Locate the cell with the specified text and output its [x, y] center coordinate. 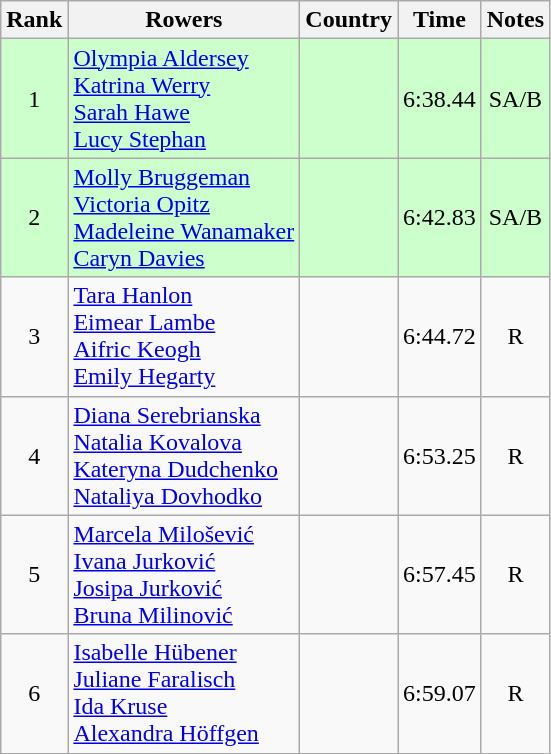
6:42.83 [440, 218]
6:44.72 [440, 336]
6 [34, 694]
5 [34, 574]
Country [349, 20]
6:38.44 [440, 98]
2 [34, 218]
6:53.25 [440, 456]
Time [440, 20]
Rank [34, 20]
Isabelle HübenerJuliane FaralischIda KruseAlexandra Höffgen [184, 694]
6:57.45 [440, 574]
Rowers [184, 20]
3 [34, 336]
Notes [515, 20]
4 [34, 456]
Olympia AlderseyKatrina WerrySarah HaweLucy Stephan [184, 98]
Diana SerebrianskaNatalia KovalovaKateryna DudchenkoNataliya Dovhodko [184, 456]
Marcela MiloševićIvana JurkovićJosipa JurkovićBruna Milinović [184, 574]
Molly BruggemanVictoria OpitzMadeleine WanamakerCaryn Davies [184, 218]
6:59.07 [440, 694]
Tara HanlonEimear LambeAifric KeoghEmily Hegarty [184, 336]
1 [34, 98]
